Return [X, Y] of the center of cell containing provided text 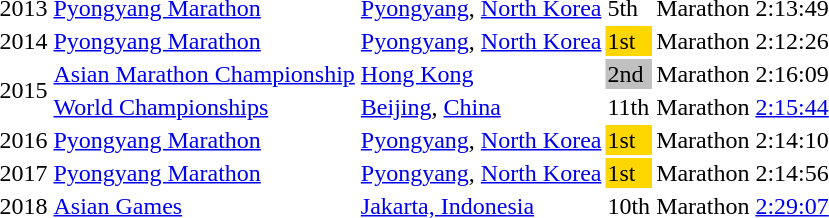
Beijing, China [481, 107]
World Championships [204, 107]
Asian Marathon Championship [204, 74]
Hong Kong [481, 74]
11th [629, 107]
2nd [629, 74]
